Output the (x, y) coordinate of the center of the cell containing the given text.  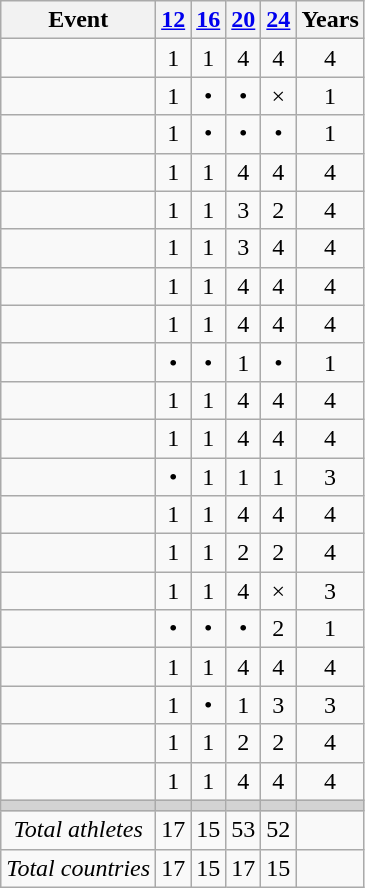
52 (278, 830)
Event (78, 20)
24 (278, 20)
Years (330, 20)
53 (244, 830)
Total countries (78, 868)
16 (208, 20)
Total athletes (78, 830)
20 (244, 20)
12 (174, 20)
